Identify which cell holds the provided text, then report its [X, Y] central coordinate. 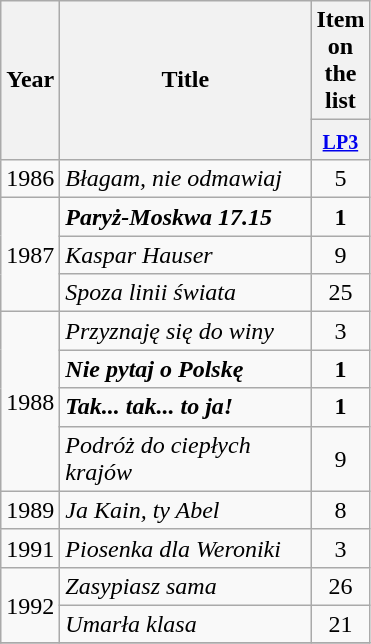
Ja Kain, ty Abel [186, 510]
Błagam, nie odmawiaj [186, 179]
Podróż do ciepłych krajów [186, 458]
1987 [30, 255]
8 [340, 510]
Item on the list [340, 60]
1992 [30, 605]
Piosenka dla Weroniki [186, 548]
25 [340, 293]
Przyznaję się do winy [186, 331]
Kaspar Hauser [186, 255]
5 [340, 179]
Zasypiasz sama [186, 586]
26 [340, 586]
Tak... tak... to ja! [186, 407]
1989 [30, 510]
21 [340, 624]
Paryż-Moskwa 17.15 [186, 217]
Spoza linii świata [186, 293]
Title [186, 80]
Year [30, 80]
Nie pytaj o Polskę [186, 369]
LP3 [340, 140]
1986 [30, 179]
1988 [30, 402]
1991 [30, 548]
Umarła klasa [186, 624]
